Return the (x, y) coordinate for the center point of the cell that contains the specified text.  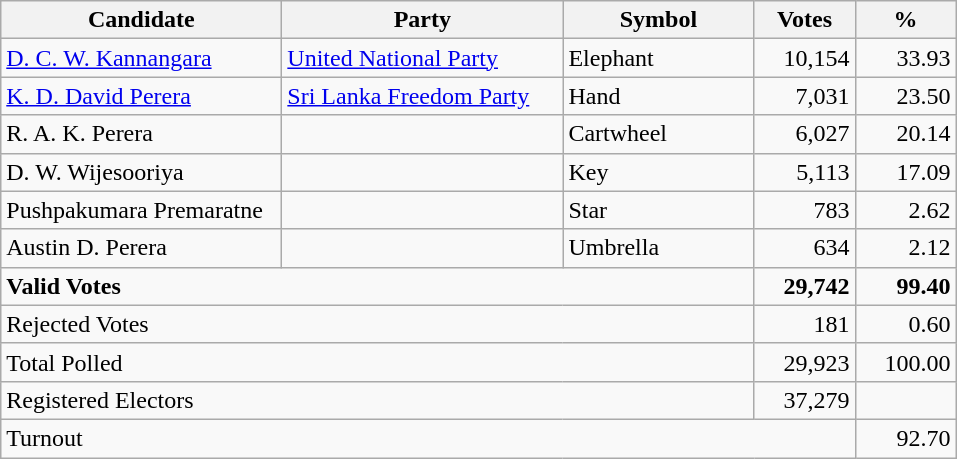
29,742 (804, 286)
Key (658, 172)
29,923 (804, 362)
37,279 (804, 400)
92.70 (906, 438)
Pushpakumara Premaratne (142, 210)
Total Polled (378, 362)
6,027 (804, 134)
10,154 (804, 58)
Austin D. Perera (142, 248)
Registered Electors (378, 400)
783 (804, 210)
Hand (658, 96)
Party (422, 20)
17.09 (906, 172)
Rejected Votes (378, 324)
Cartwheel (658, 134)
7,031 (804, 96)
Candidate (142, 20)
Umbrella (658, 248)
20.14 (906, 134)
33.93 (906, 58)
2.62 (906, 210)
% (906, 20)
181 (804, 324)
D. C. W. Kannangara (142, 58)
Star (658, 210)
5,113 (804, 172)
100.00 (906, 362)
Votes (804, 20)
Sri Lanka Freedom Party (422, 96)
0.60 (906, 324)
Symbol (658, 20)
634 (804, 248)
United National Party (422, 58)
Elephant (658, 58)
23.50 (906, 96)
R. A. K. Perera (142, 134)
Turnout (428, 438)
2.12 (906, 248)
D. W. Wijesooriya (142, 172)
K. D. David Perera (142, 96)
Valid Votes (378, 286)
99.40 (906, 286)
